Capture the cell that displays the provided text and extract its [x, y] central coordinate. 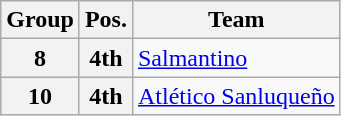
Atlético Sanluqueño [236, 96]
8 [40, 58]
10 [40, 96]
Salmantino [236, 58]
Pos. [106, 20]
Team [236, 20]
Group [40, 20]
